Return the [X, Y] coordinate for the center point of the cell that contains the specified text.  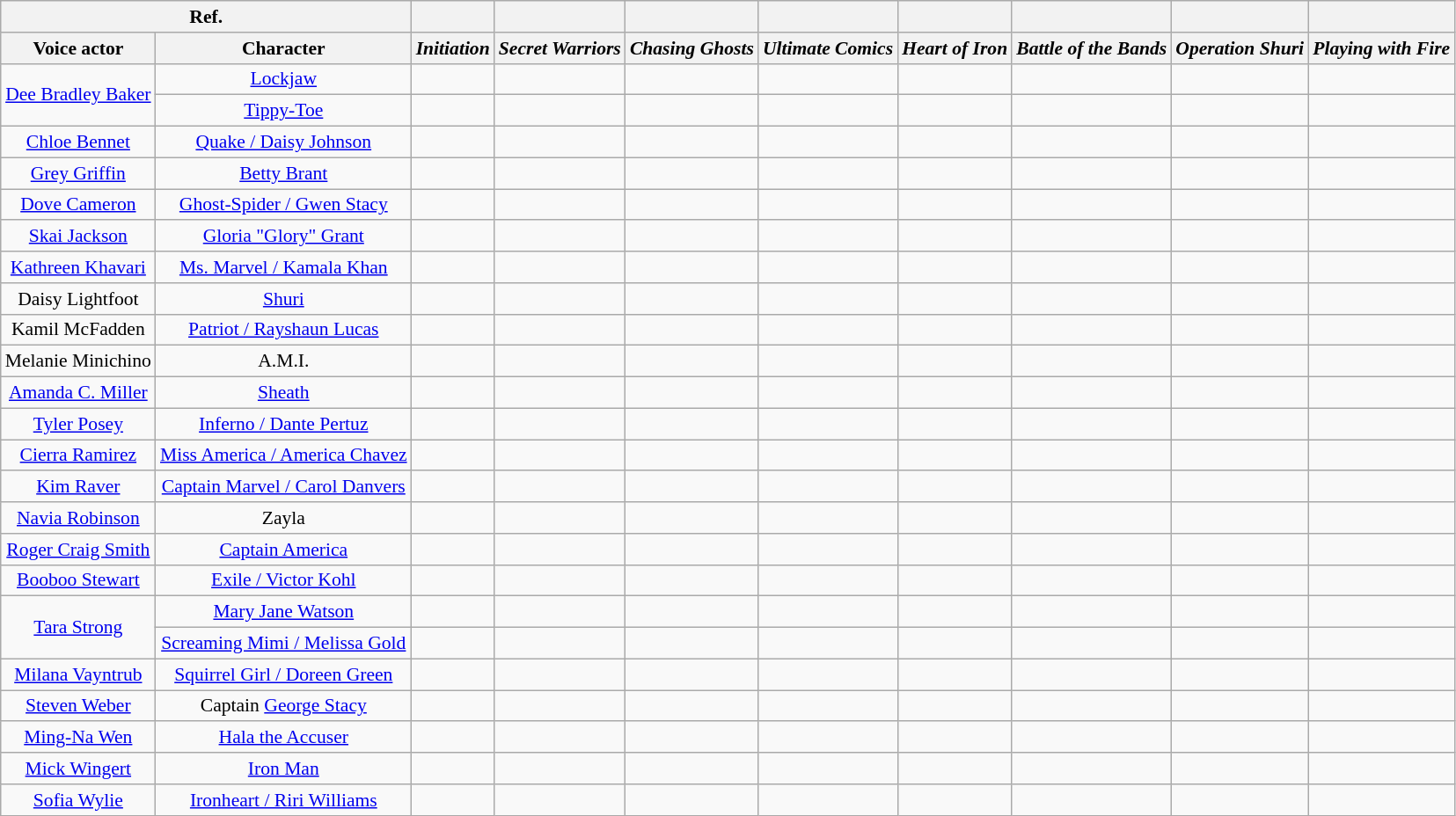
Captain George Stacy [283, 706]
Ironheart / Riri Williams [283, 800]
Daisy Lightfoot [78, 299]
Betty Brant [283, 173]
Amanda C. Miller [78, 393]
Chloe Bennet [78, 142]
Roger Craig Smith [78, 550]
Mick Wingert [78, 769]
Voice actor [78, 48]
Heart of Iron [955, 48]
Hala the Accuser [283, 738]
Miss America / America Chavez [283, 455]
Milana Vayntrub [78, 674]
Screaming Mimi / Melissa Gold [283, 644]
Captain America [283, 550]
Kamil McFadden [78, 330]
Tippy-Toe [283, 111]
Grey Griffin [78, 173]
Ms. Marvel / Kamala Khan [283, 267]
Playing with Fire [1381, 48]
Chasing Ghosts [691, 48]
Zayla [283, 518]
Gloria "Glory" Grant [283, 237]
Ghost-Spider / Gwen Stacy [283, 205]
Battle of the Bands [1091, 48]
Dee Bradley Baker [78, 95]
Skai Jackson [78, 237]
Shuri [283, 299]
Melanie Minichino [78, 361]
Exile / Victor Kohl [283, 580]
Quake / Daisy Johnson [283, 142]
Sofia Wylie [78, 800]
Ming-Na Wen [78, 738]
Patriot / Rayshaun Lucas [283, 330]
Mary Jane Watson [283, 612]
Squirrel Girl / Doreen Green [283, 674]
Kathreen Khavari [78, 267]
Navia Robinson [78, 518]
Iron Man [283, 769]
A.M.I. [283, 361]
Captain Marvel / Carol Danvers [283, 487]
Ref. [206, 17]
Operation Shuri [1240, 48]
Sheath [283, 393]
Lockjaw [283, 79]
Tyler Posey [78, 424]
Steven Weber [78, 706]
Tara Strong [78, 628]
Kim Raver [78, 487]
Cierra Ramirez [78, 455]
Inferno / Dante Pertuz [283, 424]
Booboo Stewart [78, 580]
Secret Warriors [560, 48]
Character [283, 48]
Dove Cameron [78, 205]
Ultimate Comics [828, 48]
Initiation [453, 48]
